Capture the cell that displays the provided text and extract its [x, y] central coordinate. 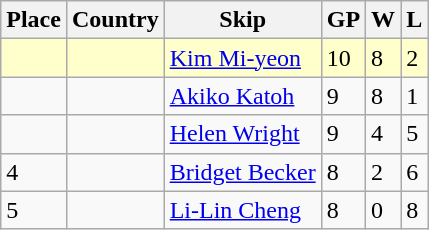
0 [384, 210]
10 [343, 58]
W [384, 20]
Akiko Katoh [242, 96]
Bridget Becker [242, 172]
L [414, 20]
Helen Wright [242, 134]
Li-Lin Cheng [242, 210]
6 [414, 172]
GP [343, 20]
Country [115, 20]
Kim Mi-yeon [242, 58]
Place [34, 20]
Skip [242, 20]
1 [414, 96]
